Detect which cell encompasses the target text, then output its [X, Y] center coordinate. 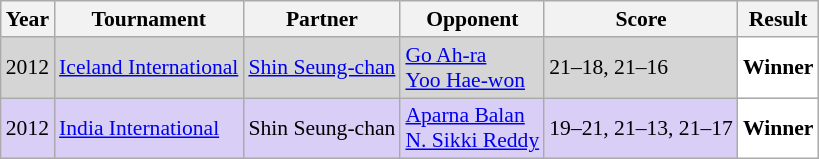
21–18, 21–16 [641, 68]
India International [148, 128]
Year [28, 19]
Partner [322, 19]
Iceland International [148, 68]
Opponent [472, 19]
19–21, 21–13, 21–17 [641, 128]
Tournament [148, 19]
Go Ah-ra Yoo Hae-won [472, 68]
Result [778, 19]
Aparna Balan N. Sikki Reddy [472, 128]
Score [641, 19]
